Search for the cell housing the specified text and yield its (X, Y) center coordinate. 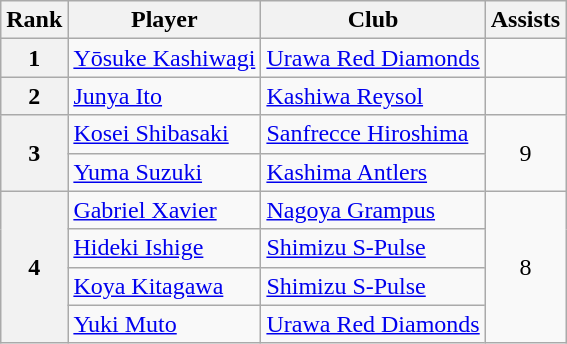
Yuki Muto (164, 324)
Gabriel Xavier (164, 210)
8 (525, 267)
Hideki Ishige (164, 248)
2 (34, 96)
Kosei Shibasaki (164, 134)
Koya Kitagawa (164, 286)
1 (34, 58)
Kashiwa Reysol (373, 96)
Sanfrecce Hiroshima (373, 134)
Yuma Suzuki (164, 172)
Rank (34, 20)
3 (34, 153)
Club (373, 20)
Yōsuke Kashiwagi (164, 58)
Assists (525, 20)
Kashima Antlers (373, 172)
Junya Ito (164, 96)
Player (164, 20)
4 (34, 267)
9 (525, 153)
Nagoya Grampus (373, 210)
